Search for the cell housing the specified text and yield its [X, Y] center coordinate. 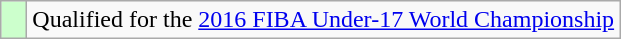
Qualified for the 2016 FIBA Under-17 World Championship [324, 20]
